Return [X, Y] of the center of cell containing provided text 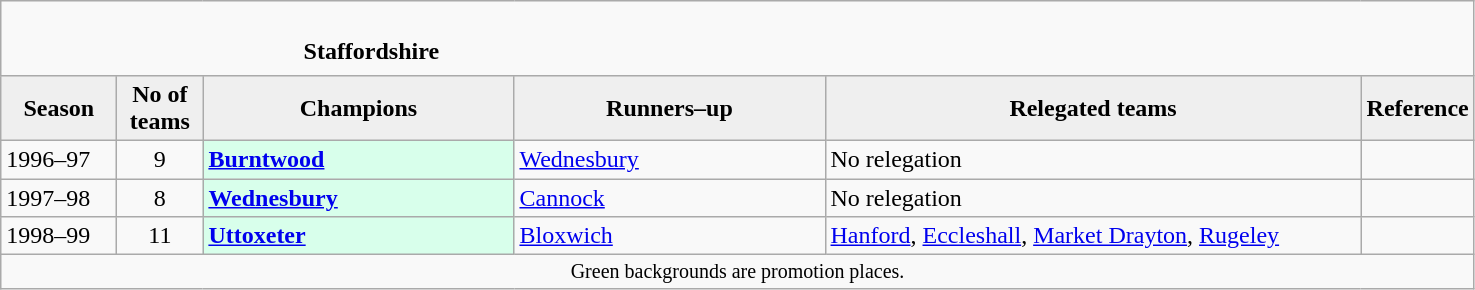
Cannock [670, 197]
Reference [1418, 108]
8 [160, 197]
Champions [358, 108]
Bloxwich [670, 236]
1996–97 [59, 159]
Season [59, 108]
No of teams [160, 108]
1997–98 [59, 197]
Green backgrounds are promotion places. [738, 272]
1998–99 [59, 236]
9 [160, 159]
11 [160, 236]
Runners–up [670, 108]
Relegated teams [1093, 108]
Uttoxeter [358, 236]
Burntwood [358, 159]
Hanford, Eccleshall, Market Drayton, Rugeley [1093, 236]
